Search for the cell housing the specified text and yield its [x, y] center coordinate. 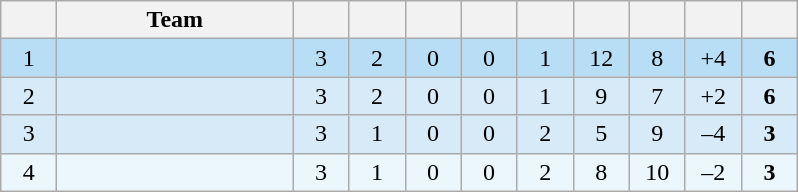
12 [601, 58]
+2 [713, 96]
10 [657, 172]
5 [601, 134]
+4 [713, 58]
4 [29, 172]
–4 [713, 134]
–2 [713, 172]
7 [657, 96]
Team [175, 20]
